Identify which cell holds the provided text, then report its [x, y] central coordinate. 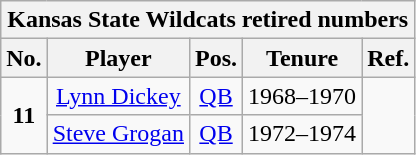
Player [118, 58]
Lynn Dickey [118, 96]
11 [24, 115]
Ref. [388, 58]
1968–1970 [302, 96]
No. [24, 58]
Steve Grogan [118, 134]
Kansas State Wildcats retired numbers [208, 20]
1972–1974 [302, 134]
Tenure [302, 58]
Pos. [216, 58]
